For the text-containing cell, return its midpoint in (X, Y) coordinate format. 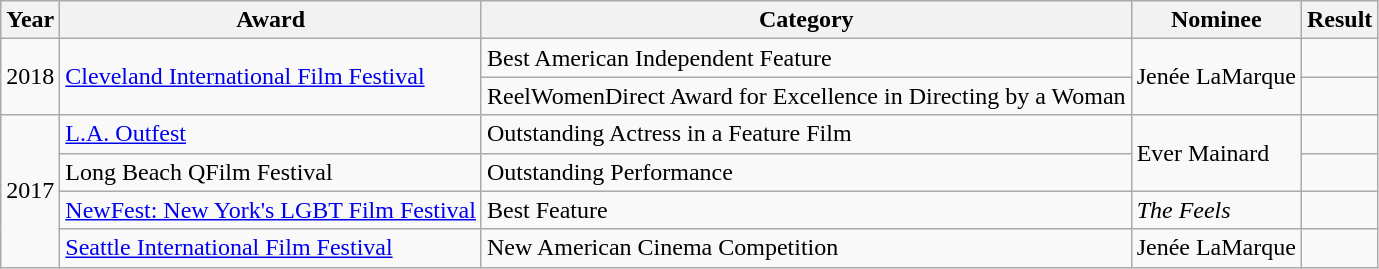
Ever Mainard (1216, 153)
Outstanding Actress in a Feature Film (806, 134)
The Feels (1216, 210)
Best Feature (806, 210)
Long Beach QFilm Festival (271, 172)
Outstanding Performance (806, 172)
Nominee (1216, 20)
Cleveland International Film Festival (271, 77)
Seattle International Film Festival (271, 248)
2018 (30, 77)
Best American Independent Feature (806, 58)
Year (30, 20)
L.A. Outfest (271, 134)
2017 (30, 191)
Result (1339, 20)
Category (806, 20)
Award (271, 20)
New American Cinema Competition (806, 248)
ReelWomenDirect Award for Excellence in Directing by a Woman (806, 96)
NewFest: New York's LGBT Film Festival (271, 210)
